Pinpoint the cell where the given text exists, returning its (x, y) midpoint coordinate. 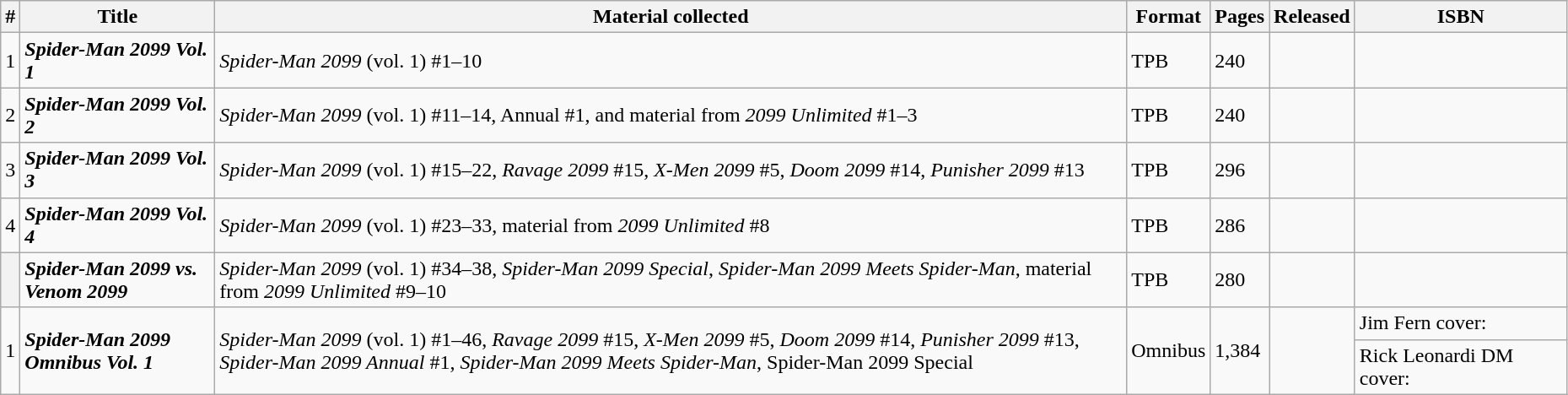
Omnibus (1169, 351)
3 (10, 170)
2 (10, 115)
Spider-Man 2099 Vol. 1 (118, 61)
Spider-Man 2099 Vol. 3 (118, 170)
280 (1240, 280)
296 (1240, 170)
Spider-Man 2099 Vol. 2 (118, 115)
Format (1169, 17)
Jim Fern cover: (1461, 323)
Spider-Man 2099 (vol. 1) #11–14, Annual #1, and material from 2099 Unlimited #1–3 (671, 115)
Spider-Man 2099 (vol. 1) #34–38, Spider-Man 2099 Special, Spider-Man 2099 Meets Spider-Man, material from 2099 Unlimited #9–10 (671, 280)
Spider-Man 2099 Omnibus Vol. 1 (118, 351)
Released (1312, 17)
Spider-Man 2099 vs. Venom 2099 (118, 280)
Spider-Man 2099 (vol. 1) #23–33, material from 2099 Unlimited #8 (671, 225)
Material collected (671, 17)
4 (10, 225)
Pages (1240, 17)
Spider-Man 2099 (vol. 1) #1–10 (671, 61)
Spider-Man 2099 Vol. 4 (118, 225)
Rick Leonardi DM cover: (1461, 366)
Spider-Man 2099 (vol. 1) #15–22, Ravage 2099 #15, X-Men 2099 #5, Doom 2099 #14, Punisher 2099 #13 (671, 170)
1,384 (1240, 351)
# (10, 17)
286 (1240, 225)
Title (118, 17)
ISBN (1461, 17)
